Extract the [X, Y] coordinate from the center of the cell holding the provided text.  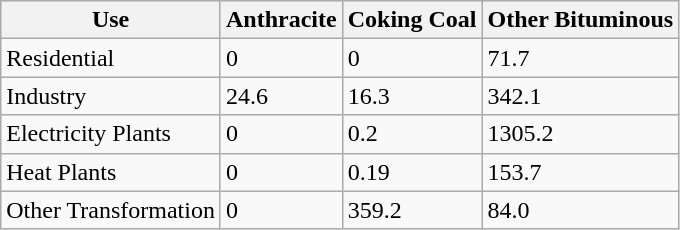
Coking Coal [412, 20]
Industry [111, 96]
1305.2 [580, 134]
359.2 [412, 210]
0.19 [412, 172]
Use [111, 20]
Other Transformation [111, 210]
84.0 [580, 210]
Electricity Plants [111, 134]
342.1 [580, 96]
71.7 [580, 58]
153.7 [580, 172]
Anthracite [281, 20]
Other Bituminous [580, 20]
Heat Plants [111, 172]
0.2 [412, 134]
16.3 [412, 96]
24.6 [281, 96]
Residential [111, 58]
